For the text-containing cell, return its midpoint in (X, Y) coordinate format. 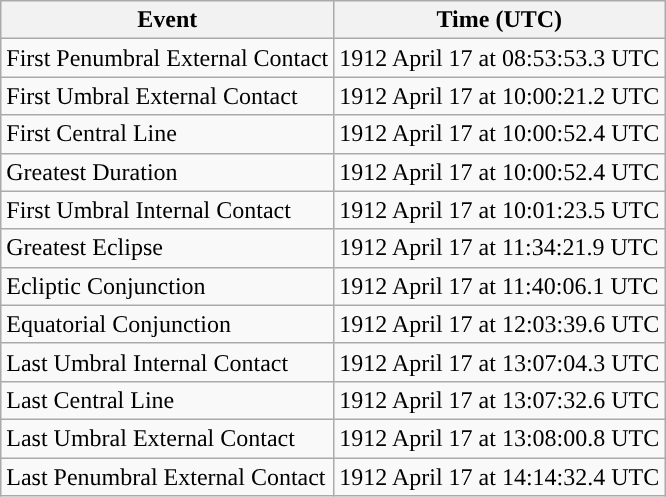
1912 April 17 at 11:34:21.9 UTC (500, 248)
1912 April 17 at 11:40:06.1 UTC (500, 286)
Last Umbral External Contact (168, 438)
Greatest Eclipse (168, 248)
1912 April 17 at 10:00:21.2 UTC (500, 96)
First Umbral Internal Contact (168, 210)
Last Central Line (168, 400)
1912 April 17 at 13:08:00.8 UTC (500, 438)
Last Umbral Internal Contact (168, 362)
Greatest Duration (168, 172)
Last Penumbral External Contact (168, 477)
1912 April 17 at 14:14:32.4 UTC (500, 477)
1912 April 17 at 12:03:39.6 UTC (500, 324)
1912 April 17 at 13:07:04.3 UTC (500, 362)
1912 April 17 at 13:07:32.6 UTC (500, 400)
First Central Line (168, 134)
Ecliptic Conjunction (168, 286)
Equatorial Conjunction (168, 324)
1912 April 17 at 08:53:53.3 UTC (500, 58)
First Penumbral External Contact (168, 58)
1912 April 17 at 10:01:23.5 UTC (500, 210)
First Umbral External Contact (168, 96)
Time (UTC) (500, 20)
Event (168, 20)
